Find where the given text appears and provide that cell's center as [x, y] coordinate. 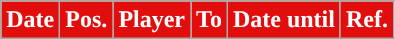
To [210, 20]
Pos. [86, 20]
Date until [284, 20]
Date [30, 20]
Ref. [366, 20]
Player [152, 20]
